Return the [X, Y] coordinate for the center point of the cell that contains the specified text.  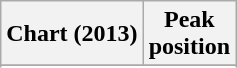
Chart (2013) [72, 34]
Peakposition [189, 34]
